For the text-containing cell, return its midpoint in [X, Y] coordinate format. 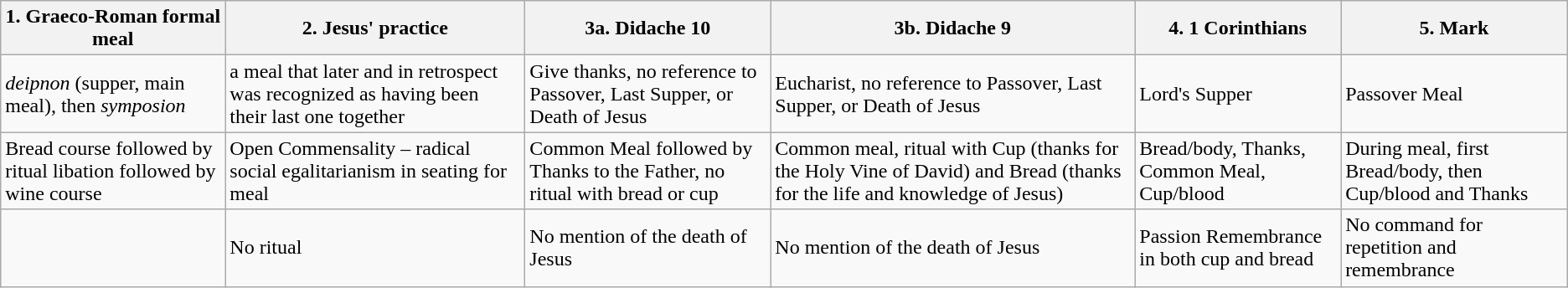
Bread course followed by ritual libation followed by wine course [113, 171]
Passion Remembrance in both cup and bread [1238, 248]
4. 1 Corinthians [1238, 28]
3b. Didache 9 [953, 28]
1. Graeco-Roman formal meal [113, 28]
2. Jesus' practice [375, 28]
Open Commensality – radical social egalitarianism in seating for meal [375, 171]
Give thanks, no reference to Passover, Last Supper, or Death of Jesus [648, 94]
Bread/body, Thanks, Common Meal, Cup/blood [1238, 171]
During meal, first Bread/body, then Cup/blood and Thanks [1454, 171]
No ritual [375, 248]
a meal that later and in retrospect was recognized as having been their last one together [375, 94]
5. Mark [1454, 28]
Common Meal followed by Thanks to the Father, no ritual with bread or cup [648, 171]
No command for repetition and remembrance [1454, 248]
Eucharist, no reference to Passover, Last Supper, or Death of Jesus [953, 94]
Lord's Supper [1238, 94]
3a. Didache 10 [648, 28]
Common meal, ritual with Cup (thanks for the Holy Vine of David) and Bread (thanks for the life and knowledge of Jesus) [953, 171]
Passover Meal [1454, 94]
deipnon (supper, main meal), then symposion [113, 94]
